Identify which cell holds the provided text, then report its [x, y] central coordinate. 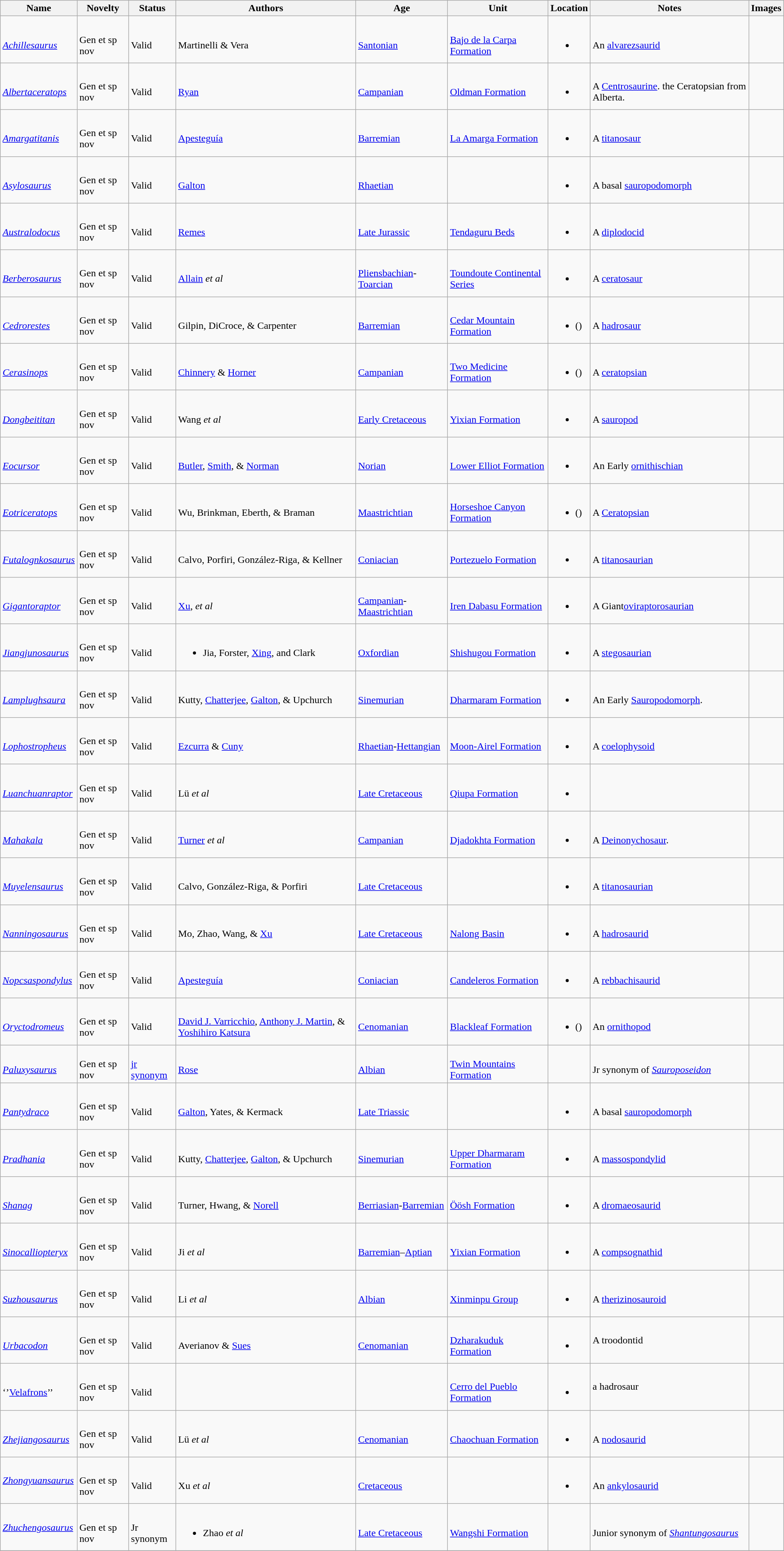
Asylosaurus [39, 180]
An ornithopod [669, 1022]
Late Jurassic [402, 227]
jr synonym [152, 1064]
Lower Elliot Formation [498, 460]
Amargatitanis [39, 133]
Mo, Zhao, Wang, & Xu [265, 928]
Remes [265, 227]
Upper Dharmaram Formation [498, 1153]
Wang et al [265, 414]
Novelty [103, 8]
a hadrosaur [669, 1387]
A Giantoviraptorosaurian [669, 601]
Muyelensaurus [39, 881]
Dzharakuduk Formation [498, 1340]
Rose [265, 1064]
Dongbeititan [39, 414]
Barremian–Aptian [402, 1247]
Wu, Brinkman, Eberth, & Braman [265, 507]
A therizinosauroid [669, 1293]
Candeleros Formation [498, 974]
Dharmaram Formation [498, 694]
Allain et al [265, 273]
Li et al [265, 1293]
Pradhania [39, 1153]
Toundoute Continental Series [498, 273]
Qiupa Formation [498, 787]
Lophostropheus [39, 741]
Age [402, 8]
Location [569, 8]
Jia, Forster, Xing, and Clark [265, 648]
Djadokhta Formation [498, 835]
Cerro del Pueblo Formation [498, 1387]
Luanchuanraptor [39, 787]
Pantydraco [39, 1106]
A Centrosaurine. the Ceratopsian from Alberta. [669, 86]
Images [766, 8]
Mahakala [39, 835]
Early Cretaceous [402, 414]
A rebbachisaurid [669, 974]
Authors [265, 8]
Galton, Yates, & Kermack [265, 1106]
Status [152, 8]
An alvarezsaurid [669, 40]
Wangshi Formation [498, 1527]
Horseshoe Canyon Formation [498, 507]
An Early ornithischian [669, 460]
Late Triassic [402, 1106]
Moon-Airel Formation [498, 741]
Zhao et al [265, 1527]
Nanningosaurus [39, 928]
A ceratopsian [669, 366]
A compsognathid [669, 1247]
A troodontid [669, 1340]
Name [39, 8]
Xu, et al [265, 601]
Iren Dabasu Formation [498, 601]
A diplodocid [669, 227]
Eocursor [39, 460]
Unit [498, 8]
Ji et al [265, 1247]
Campanian-Maastrichtian [402, 601]
Cedar Mountain Formation [498, 320]
Rhaetian [402, 180]
Blackleaf Formation [498, 1022]
A Deinonychosaur. [669, 835]
La Amarga Formation [498, 133]
Oxfordian [402, 648]
Nopcsaspondylus [39, 974]
Ezcurra & Cuny [265, 741]
Portezuelo Formation [498, 553]
Nalong Basin [498, 928]
Twin Mountains Formation [498, 1064]
Futalognkosaurus [39, 553]
Cerasinops [39, 366]
Bajo de la Carpa Formation [498, 40]
Santonian [402, 40]
Öösh Formation [498, 1199]
Xu et al [265, 1481]
Notes [669, 8]
Maastrichtian [402, 507]
Jr synonym of Sauroposeidon [669, 1064]
Ryan [265, 86]
A sauropod [669, 414]
Berriasian-Barremian [402, 1199]
Zhuchengosaurus [39, 1527]
Albertaceratops [39, 86]
Eotriceratops [39, 507]
Berberosaurus [39, 273]
Turner et al [265, 835]
A hadrosaur [669, 320]
‘’Velafrons’’ [39, 1387]
An Early Sauropodomorph. [669, 694]
A dromaeosaurid [669, 1199]
Oldman Formation [498, 86]
Two Medicine Formation [498, 366]
Xinminpu Group [498, 1293]
Tendaguru Beds [498, 227]
Urbacodon [39, 1340]
Rhaetian-Hettangian [402, 741]
Australodocus [39, 227]
Averianov & Sues [265, 1340]
Sinocalliopteryx [39, 1247]
A Ceratopsian [669, 507]
Gilpin, DiCroce, & Carpenter [265, 320]
Calvo, Porfiri, González-Riga, & Kellner [265, 553]
Lamplughsaura [39, 694]
A nodosaurid [669, 1434]
Zhejiangosaurus [39, 1434]
Gigantoraptor [39, 601]
Achillesaurus [39, 40]
Cedrorestes [39, 320]
Turner, Hwang, & Norell [265, 1199]
Oryctodromeus [39, 1022]
A titanosaur [669, 133]
Paluxysaurus [39, 1064]
Shishugou Formation [498, 648]
A ceratosaur [669, 273]
Butler, Smith, & Norman [265, 460]
Cretaceous [402, 1481]
An ankylosaurid [669, 1481]
Jiangjunosaurus [39, 648]
A hadrosaurid [669, 928]
A massospondylid [669, 1153]
Galton [265, 180]
Martinelli & Vera [265, 40]
Suzhousaurus [39, 1293]
Calvo, González-Riga, & Porfiri [265, 881]
Chaochuan Formation [498, 1434]
Norian [402, 460]
Shanag [39, 1199]
A coelophysoid [669, 741]
David J. Varricchio, Anthony J. Martin, & Yoshihiro Katsura [265, 1022]
Jr synonym [152, 1527]
A stegosaurian [669, 648]
Junior synonym of Shantungosaurus [669, 1527]
Zhongyuansaurus [39, 1481]
Chinnery & Horner [265, 366]
Pliensbachian-Toarcian [402, 273]
